Return (X, Y) of the center of cell containing provided text 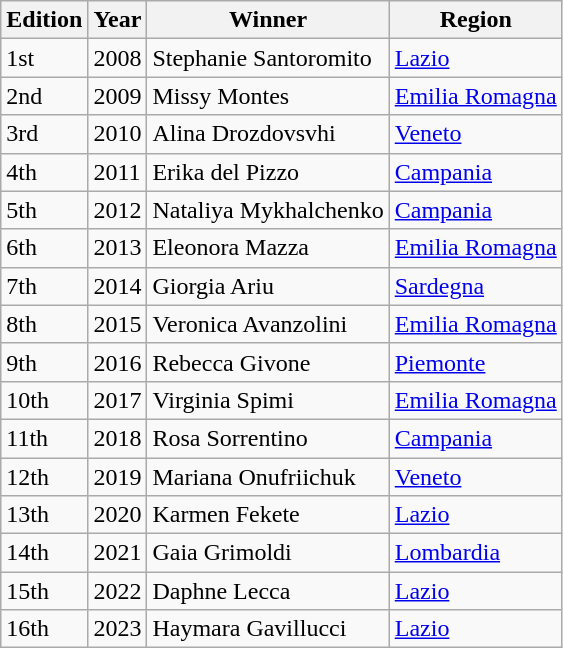
Rebecca Givone (268, 362)
Mariana Onufriichuk (268, 477)
Daphne Lecca (268, 591)
Piemonte (476, 362)
1st (44, 58)
Haymara Gavillucci (268, 629)
2013 (118, 248)
Gaia Grimoldi (268, 553)
Stephanie Santoromito (268, 58)
2011 (118, 172)
7th (44, 286)
2020 (118, 515)
2023 (118, 629)
11th (44, 438)
2010 (118, 134)
Veronica Avanzolini (268, 324)
3rd (44, 134)
Lombardia (476, 553)
Eleonora Mazza (268, 248)
14th (44, 553)
2009 (118, 96)
2015 (118, 324)
6th (44, 248)
15th (44, 591)
2022 (118, 591)
Alina Drozdovsvhi (268, 134)
13th (44, 515)
12th (44, 477)
Virginia Spimi (268, 400)
5th (44, 210)
2014 (118, 286)
Erika del Pizzo (268, 172)
4th (44, 172)
9th (44, 362)
Winner (268, 20)
2nd (44, 96)
2016 (118, 362)
2021 (118, 553)
2017 (118, 400)
10th (44, 400)
8th (44, 324)
Nataliya Mykhalchenko (268, 210)
Giorgia Ariu (268, 286)
Edition (44, 20)
Year (118, 20)
16th (44, 629)
2019 (118, 477)
Missy Montes (268, 96)
2012 (118, 210)
Karmen Fekete (268, 515)
2018 (118, 438)
Sardegna (476, 286)
Region (476, 20)
Rosa Sorrentino (268, 438)
2008 (118, 58)
